Output the (X, Y) coordinate of the center of the cell containing the given text.  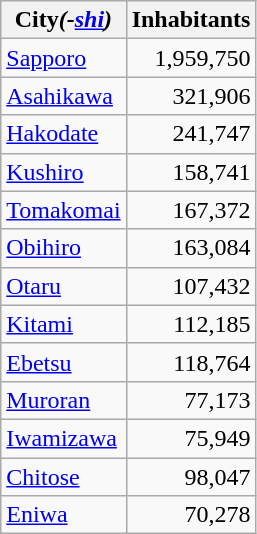
Tomakomai (64, 210)
158,741 (191, 172)
163,084 (191, 248)
70,278 (191, 515)
Muroran (64, 400)
Iwamizawa (64, 438)
107,432 (191, 286)
77,173 (191, 400)
118,764 (191, 362)
Ebetsu (64, 362)
Otaru (64, 286)
321,906 (191, 96)
75,949 (191, 438)
98,047 (191, 477)
Kitami (64, 324)
Obihiro (64, 248)
Sapporo (64, 58)
Chitose (64, 477)
City(-shi) (64, 20)
Eniwa (64, 515)
241,747 (191, 134)
1,959,750 (191, 58)
Asahikawa (64, 96)
Hakodate (64, 134)
112,185 (191, 324)
Kushiro (64, 172)
167,372 (191, 210)
Inhabitants (191, 20)
